Provide the (X, Y) coordinate of the cell's center where the given text is located.  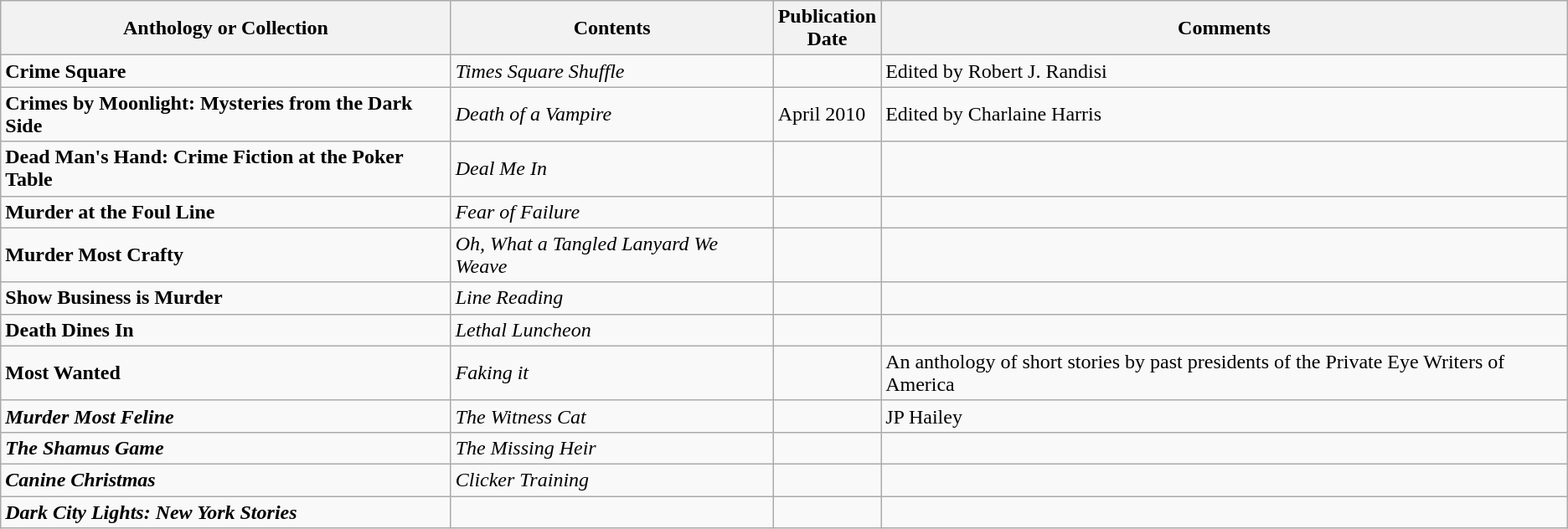
Anthology or Collection (226, 28)
Edited by Robert J. Randisi (1225, 71)
Fear of Failure (611, 212)
Most Wanted (226, 373)
Death of a Vampire (611, 114)
Dark City Lights: New York Stories (226, 511)
Crimes by Moonlight: Mysteries from the Dark Side (226, 114)
Lethal Luncheon (611, 330)
Clicker Training (611, 480)
The Missing Heir (611, 448)
Show Business is Murder (226, 298)
An anthology of short stories by past presidents of the Private Eye Writers of America (1225, 373)
Murder at the Foul Line (226, 212)
The Witness Cat (611, 416)
Crime Square (226, 71)
Faking it (611, 373)
JP Hailey (1225, 416)
Murder Most Feline (226, 416)
Times Square Shuffle (611, 71)
Edited by Charlaine Harris (1225, 114)
Dead Man's Hand: Crime Fiction at the Poker Table (226, 169)
Murder Most Crafty (226, 254)
Oh, What a Tangled Lanyard We Weave (611, 254)
Canine Christmas (226, 480)
Death Dines In (226, 330)
April 2010 (827, 114)
Line Reading (611, 298)
PublicationDate (827, 28)
Deal Me In (611, 169)
Contents (611, 28)
The Shamus Game (226, 448)
Comments (1225, 28)
